Locate the cell with the specified text and output its (x, y) center coordinate. 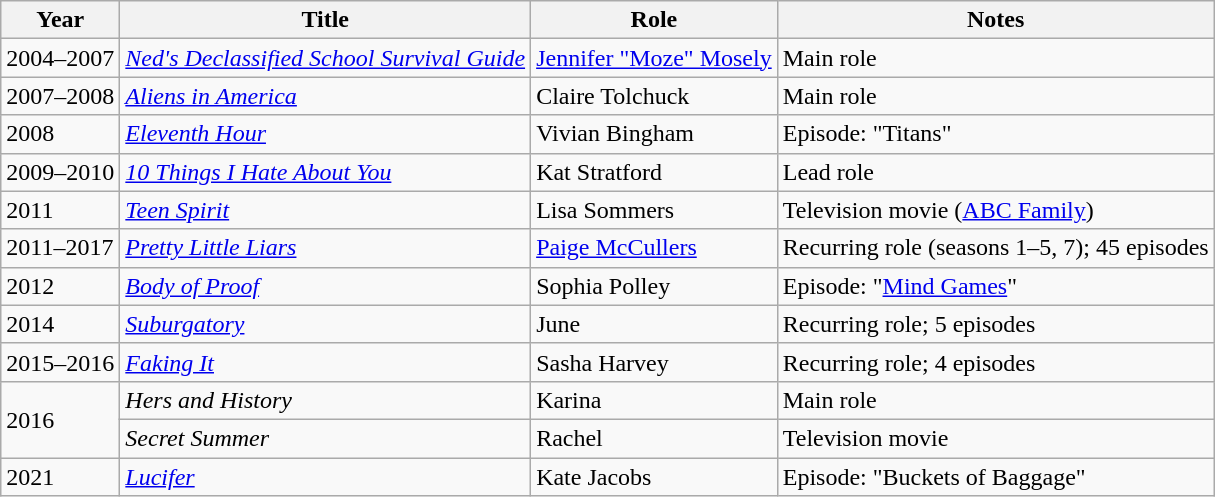
Secret Summer (326, 438)
Claire Tolchuck (654, 96)
2015–2016 (60, 362)
Role (654, 20)
2011 (60, 210)
Title (326, 20)
Eleventh Hour (326, 134)
2008 (60, 134)
2007–2008 (60, 96)
Paige McCullers (654, 248)
Kat Stratford (654, 172)
Teen Spirit (326, 210)
Pretty Little Liars (326, 248)
Television movie (ABC Family) (996, 210)
2004–2007 (60, 58)
2016 (60, 419)
Rachel (654, 438)
Faking It (326, 362)
Recurring role; 5 episodes (996, 324)
Lucifer (326, 477)
Sasha Harvey (654, 362)
Notes (996, 20)
Recurring role; 4 episodes (996, 362)
Karina (654, 400)
Episode: "Mind Games" (996, 286)
Television movie (996, 438)
Sophia Polley (654, 286)
Aliens in America (326, 96)
Lisa Sommers (654, 210)
Lead role (996, 172)
Jennifer "Moze" Mosely (654, 58)
Hers and History (326, 400)
2009–2010 (60, 172)
Body of Proof (326, 286)
Recurring role (seasons 1–5, 7); 45 episodes (996, 248)
Year (60, 20)
10 Things I Hate About You (326, 172)
2012 (60, 286)
Vivian Bingham (654, 134)
2021 (60, 477)
Kate Jacobs (654, 477)
2014 (60, 324)
Episode: "Titans" (996, 134)
Suburgatory (326, 324)
June (654, 324)
2011–2017 (60, 248)
Ned's Declassified School Survival Guide (326, 58)
Episode: "Buckets of Baggage" (996, 477)
